Output the [x, y] coordinate of the center of the cell containing the given text.  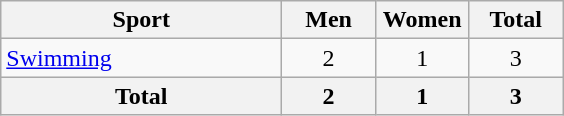
Women [422, 20]
Sport [142, 20]
Men [329, 20]
Swimming [142, 58]
